Scan for the cell matching the given text and deliver its (x, y) coordinate at center. 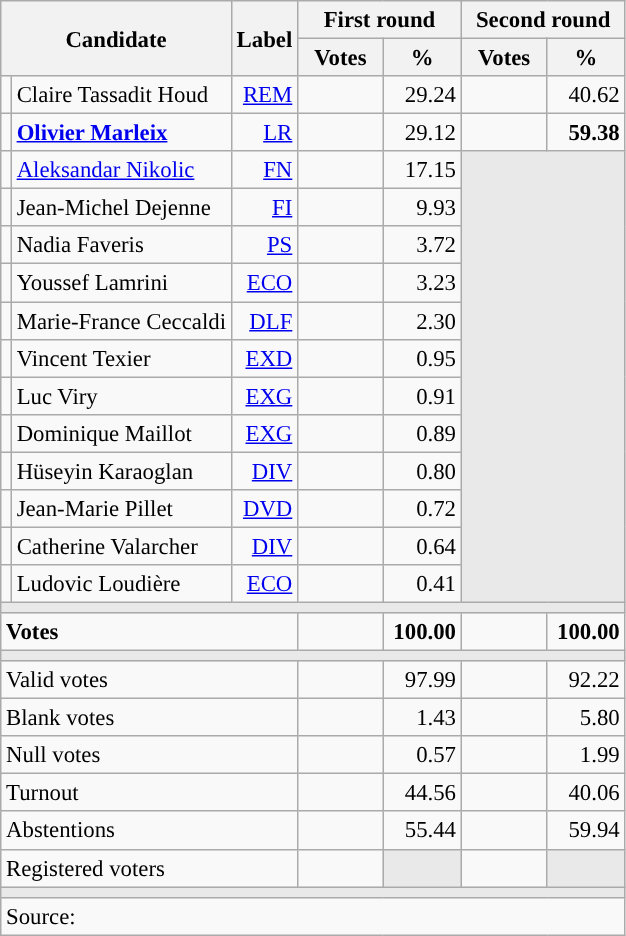
59.38 (586, 133)
Jean-Michel Dejenne (121, 208)
55.44 (422, 831)
17.15 (422, 170)
29.12 (422, 133)
92.22 (586, 680)
Blank votes (150, 718)
Source: (313, 916)
Hüseyin Karaoglan (121, 471)
Candidate (116, 38)
Abstentions (150, 831)
LR (264, 133)
0.91 (422, 396)
1.99 (586, 755)
5.80 (586, 718)
0.80 (422, 471)
Jean-Marie Pillet (121, 509)
0.41 (422, 584)
Youssef Lamrini (121, 283)
Null votes (150, 755)
Nadia Faveris (121, 245)
1.43 (422, 718)
Luc Viry (121, 396)
EXD (264, 358)
Claire Tassadit Houd (121, 95)
FI (264, 208)
Registered voters (150, 868)
Second round (543, 20)
40.62 (586, 95)
FN (264, 170)
Label (264, 38)
0.72 (422, 509)
Aleksandar Nikolic (121, 170)
97.99 (422, 680)
0.95 (422, 358)
Olivier Marleix (121, 133)
Ludovic Loudière (121, 584)
Marie-France Ceccaldi (121, 321)
Turnout (150, 793)
DVD (264, 509)
Catherine Valarcher (121, 546)
29.24 (422, 95)
9.93 (422, 208)
2.30 (422, 321)
0.89 (422, 433)
First round (380, 20)
0.57 (422, 755)
Dominique Maillot (121, 433)
0.64 (422, 546)
44.56 (422, 793)
3.23 (422, 283)
59.94 (586, 831)
3.72 (422, 245)
PS (264, 245)
40.06 (586, 793)
REM (264, 95)
Vincent Texier (121, 358)
Valid votes (150, 680)
DLF (264, 321)
